Return (x, y) of the center of cell containing provided text 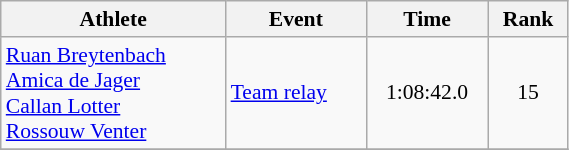
Event (296, 19)
Ruan BreytenbachAmica de JagerCallan LotterRossouw Venter (114, 93)
Time (427, 19)
Rank (528, 19)
15 (528, 93)
1:08:42.0 (427, 93)
Athlete (114, 19)
Team relay (296, 93)
